Scan for the cell matching the given text and deliver its [X, Y] coordinate at center. 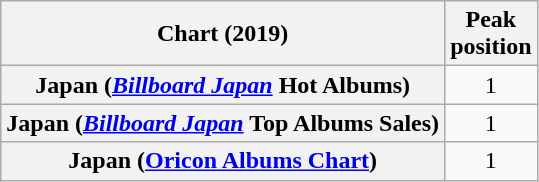
Peakposition [491, 34]
Japan (Oricon Albums Chart) [223, 161]
Japan (Billboard Japan Hot Albums) [223, 85]
Chart (2019) [223, 34]
Japan (Billboard Japan Top Albums Sales) [223, 123]
